Identify which cell holds the provided text, then report its (x, y) central coordinate. 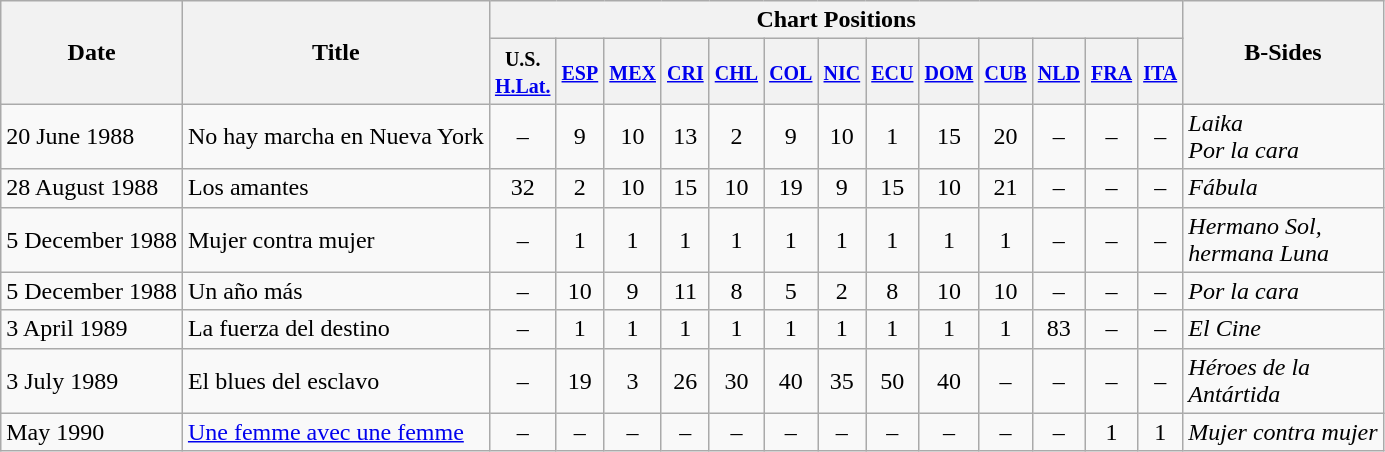
11 (685, 291)
ESP (580, 72)
3 April 1989 (92, 329)
21 (1006, 188)
Héroes de laAntártida (1283, 380)
CHL (736, 72)
Por la cara (1283, 291)
Chart Positions (836, 20)
No hay marcha en Nueva York (336, 136)
B-Sides (1283, 52)
El blues del esclavo (336, 380)
COL (791, 72)
3 July 1989 (92, 380)
Fábula (1283, 188)
5 (791, 291)
30 (736, 380)
FRA (1111, 72)
Title (336, 52)
Date (92, 52)
13 (685, 136)
50 (892, 380)
CUB (1006, 72)
DOM (949, 72)
26 (685, 380)
May 1990 (92, 432)
35 (842, 380)
Hermano Sol,hermana Luna (1283, 240)
Une femme avec une femme (336, 432)
ECU (892, 72)
83 (1058, 329)
El Cine (1283, 329)
3 (633, 380)
20 (1006, 136)
Un año más (336, 291)
32 (522, 188)
28 August 1988 (92, 188)
20 June 1988 (92, 136)
La fuerza del destino (336, 329)
CRI (685, 72)
MEX (633, 72)
U.S.H.Lat. (522, 72)
ITA (1160, 72)
LaikaPor la cara (1283, 136)
Los amantes (336, 188)
NIC (842, 72)
NLD (1058, 72)
